Locate the cell with the specified text and output its (X, Y) center coordinate. 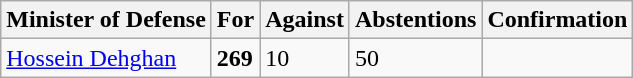
269 (235, 58)
For (235, 20)
Confirmation (558, 20)
Hossein Dehghan (106, 58)
Minister of Defense (106, 20)
10 (305, 58)
Against (305, 20)
Abstentions (415, 20)
50 (415, 58)
